Provide the (x, y) coordinate of the cell's center where the given text is located.  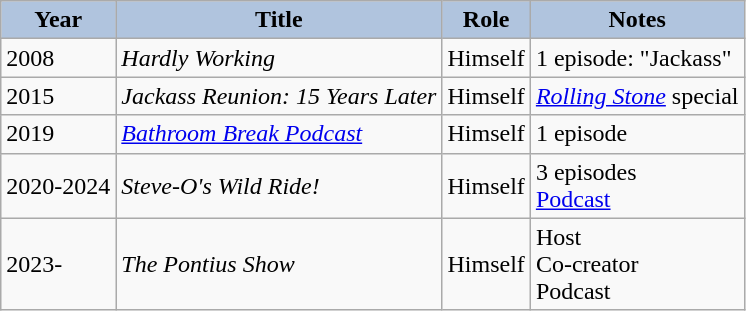
1 episode: "Jackass" (637, 58)
1 episode (637, 134)
Jackass Reunion: 15 Years Later (279, 96)
Steve-O's Wild Ride! (279, 186)
HostCo-creatorPodcast (637, 264)
2023- (58, 264)
Notes (637, 20)
Role (486, 20)
2008 (58, 58)
Title (279, 20)
Bathroom Break Podcast (279, 134)
Hardly Working (279, 58)
2019 (58, 134)
2020-2024 (58, 186)
Rolling Stone special (637, 96)
3 episodesPodcast (637, 186)
Year (58, 20)
The Pontius Show (279, 264)
2015 (58, 96)
